Provide the [X, Y] coordinate of the cell's center where the given text is located.  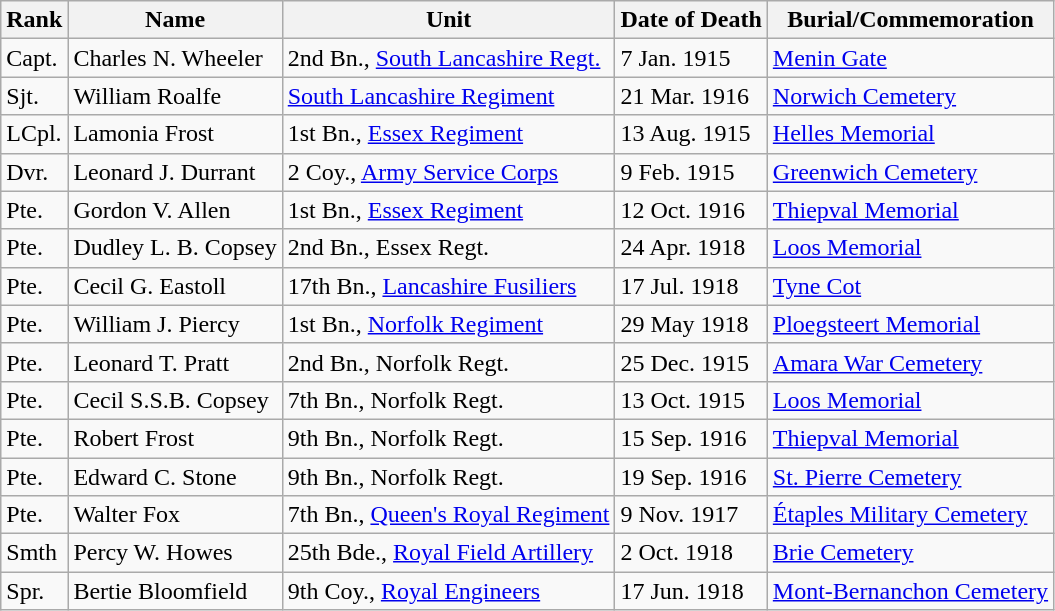
13 Oct. 1915 [691, 400]
Walter Fox [175, 515]
Date of Death [691, 20]
19 Sep. 1916 [691, 477]
Dvr. [34, 172]
Lamonia Frost [175, 134]
LCpl. [34, 134]
South Lancashire Regiment [448, 96]
Edward C. Stone [175, 477]
Norwich Cemetery [910, 96]
17 Jun. 1918 [691, 591]
9th Coy., Royal Engineers [448, 591]
25th Bde., Royal Field Artillery [448, 553]
Percy W. Howes [175, 553]
1st Bn., Norfolk Regiment [448, 324]
2 Coy., Army Service Corps [448, 172]
21 Mar. 1916 [691, 96]
Gordon V. Allen [175, 210]
Étaples Military Cemetery [910, 515]
Leonard T. Pratt [175, 362]
Burial/Commemoration [910, 20]
Bertie Bloomfield [175, 591]
Smth [34, 553]
Amara War Cemetery [910, 362]
7th Bn., Queen's Royal Regiment [448, 515]
Brie Cemetery [910, 553]
15 Sep. 1916 [691, 438]
Charles N. Wheeler [175, 58]
9 Nov. 1917 [691, 515]
Rank [34, 20]
Spr. [34, 591]
Cecil G. Eastoll [175, 286]
Capt. [34, 58]
William Roalfe [175, 96]
2nd Bn., South Lancashire Regt. [448, 58]
17th Bn., Lancashire Fusiliers [448, 286]
William J. Piercy [175, 324]
Mont-Bernanchon Cemetery [910, 591]
7 Jan. 1915 [691, 58]
St. Pierre Cemetery [910, 477]
Unit [448, 20]
7th Bn., Norfolk Regt. [448, 400]
Dudley L. B. Copsey [175, 248]
Robert Frost [175, 438]
24 Apr. 1918 [691, 248]
2nd Bn., Norfolk Regt. [448, 362]
Greenwich Cemetery [910, 172]
Cecil S.S.B. Copsey [175, 400]
2 Oct. 1918 [691, 553]
Name [175, 20]
12 Oct. 1916 [691, 210]
2nd Bn., Essex Regt. [448, 248]
Tyne Cot [910, 286]
13 Aug. 1915 [691, 134]
29 May 1918 [691, 324]
Sjt. [34, 96]
Menin Gate [910, 58]
25 Dec. 1915 [691, 362]
9 Feb. 1915 [691, 172]
Leonard J. Durrant [175, 172]
Ploegsteert Memorial [910, 324]
Helles Memorial [910, 134]
17 Jul. 1918 [691, 286]
